Return (x, y) of the center of cell containing provided text 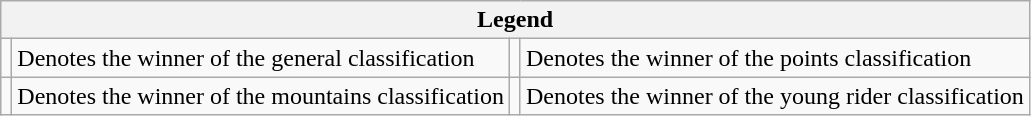
Denotes the winner of the young rider classification (774, 96)
Denotes the winner of the points classification (774, 58)
Denotes the winner of the mountains classification (261, 96)
Denotes the winner of the general classification (261, 58)
Legend (516, 20)
